Search for the cell housing the specified text and yield its (x, y) center coordinate. 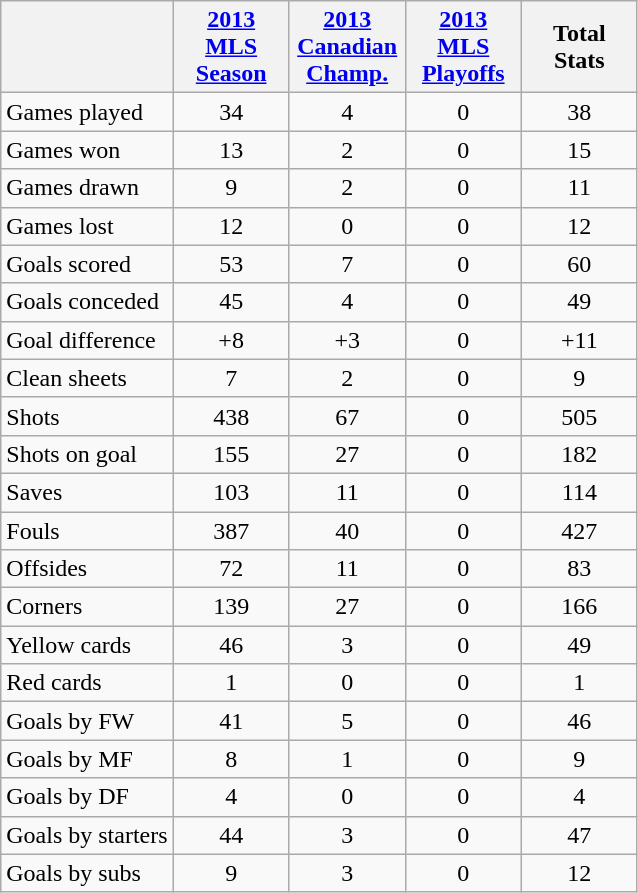
Shots on goal (87, 454)
Goals by DF (87, 797)
+11 (579, 340)
Goal difference (87, 340)
60 (579, 264)
Shots (87, 416)
83 (579, 569)
2013 MLS Season (231, 47)
13 (231, 150)
Yellow cards (87, 645)
34 (231, 112)
5 (347, 721)
44 (231, 835)
Total Stats (579, 47)
Goals by FW (87, 721)
Goals by MF (87, 759)
Offsides (87, 569)
15 (579, 150)
Games played (87, 112)
387 (231, 531)
45 (231, 302)
427 (579, 531)
438 (231, 416)
67 (347, 416)
505 (579, 416)
41 (231, 721)
8 (231, 759)
166 (579, 607)
139 (231, 607)
Goals by subs (87, 873)
2013 MLS Playoffs (463, 47)
Corners (87, 607)
Goals conceded (87, 302)
155 (231, 454)
Fouls (87, 531)
+8 (231, 340)
Red cards (87, 683)
Goals scored (87, 264)
Goals by starters (87, 835)
114 (579, 492)
182 (579, 454)
Games lost (87, 226)
103 (231, 492)
2013 Canadian Champ. (347, 47)
38 (579, 112)
72 (231, 569)
+3 (347, 340)
Clean sheets (87, 378)
Saves (87, 492)
47 (579, 835)
Games drawn (87, 188)
53 (231, 264)
Games won (87, 150)
40 (347, 531)
